Scan for the cell matching the given text and deliver its [X, Y] coordinate at center. 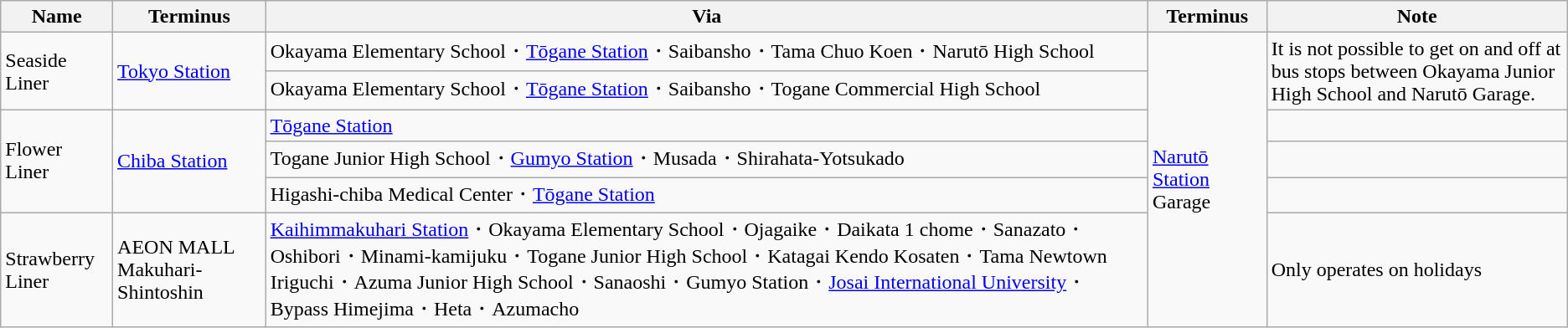
Togane Junior High School・Gumyo Station・Musada・Shirahata-Yotsukado [707, 159]
It is not possible to get on and off at bus stops between Okayama Junior High School and Narutō Garage. [1417, 71]
Chiba Station [189, 161]
Note [1417, 17]
Via [707, 17]
Okayama Elementary School・Tōgane Station・Saibansho・Togane Commercial High School [707, 90]
Narutō Station Garage [1207, 180]
Strawberry Liner [57, 269]
Tōgane Station [707, 126]
Name [57, 17]
Tokyo Station [189, 71]
Seaside Liner [57, 71]
Higashi-chiba Medical Center・Tōgane Station [707, 196]
Flower Liner [57, 161]
Only operates on holidays [1417, 269]
AEON MALL Makuhari-Shintoshin [189, 269]
Okayama Elementary School・Tōgane Station・Saibansho・Tama Chuo Koen・Narutō High School [707, 52]
